Scan for the cell matching the given text and deliver its (x, y) coordinate at center. 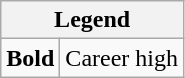
Bold (30, 58)
Career high (122, 58)
Legend (92, 20)
